Provide the (X, Y) coordinate of the cell's center where the given text is located.  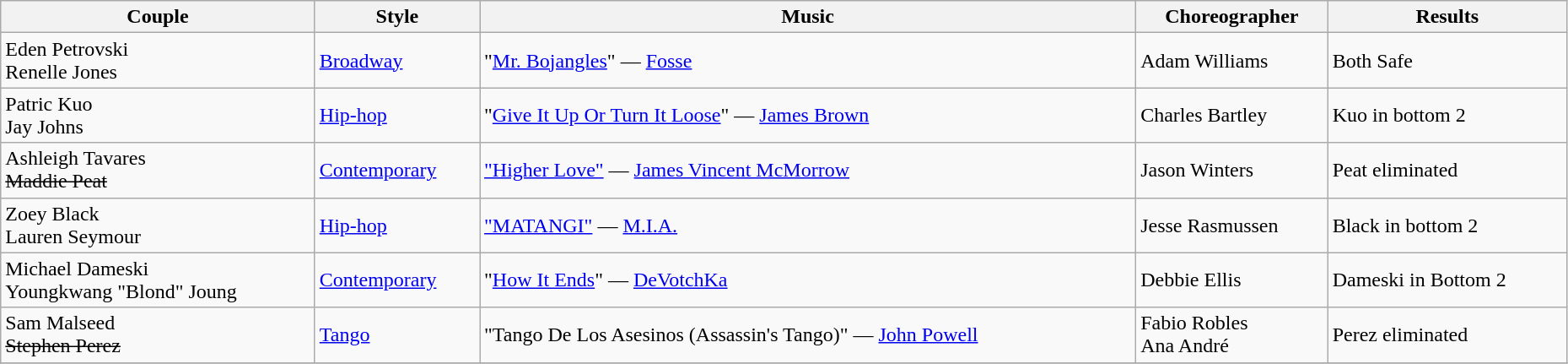
Patric KuoJay Johns (159, 115)
"Mr. Bojangles" — Fosse (808, 61)
Jason Winters (1231, 171)
Ashleigh TavaresMaddie Peat (159, 171)
"MATANGI" — M.I.A. (808, 225)
Perez eliminated (1447, 334)
Couple (159, 17)
Michael DameskiYoungkwang "Blond" Joung (159, 280)
"How It Ends" — DeVotchKa (808, 280)
Both Safe (1447, 61)
"Higher Love" — James Vincent McMorrow (808, 171)
Peat eliminated (1447, 171)
"Tango De Los Asesinos (Assassin's Tango)" — John Powell (808, 334)
Sam MalseedStephen Perez (159, 334)
Broadway (396, 61)
Music (808, 17)
Dameski in Bottom 2 (1447, 280)
Charles Bartley (1231, 115)
Style (396, 17)
Debbie Ellis (1231, 280)
"Give It Up Or Turn It Loose" — James Brown (808, 115)
Kuo in bottom 2 (1447, 115)
Fabio RoblesAna André (1231, 334)
Tango (396, 334)
Choreographer (1231, 17)
Zoey BlackLauren Seymour (159, 225)
Results (1447, 17)
Adam Williams (1231, 61)
Eden PetrovskiRenelle Jones (159, 61)
Jesse Rasmussen (1231, 225)
Black in bottom 2 (1447, 225)
